Pinpoint the cell where the given text exists, returning its (X, Y) midpoint coordinate. 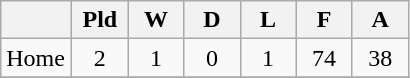
D (212, 20)
Pld (100, 20)
A (380, 20)
F (324, 20)
74 (324, 58)
W (156, 20)
38 (380, 58)
Home (36, 58)
0 (212, 58)
L (268, 20)
2 (100, 58)
